Locate the cell with the specified text and output its [x, y] center coordinate. 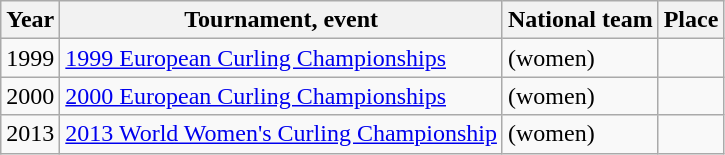
2013 [30, 134]
2000 European Curling Championships [282, 96]
National team [580, 20]
1999 European Curling Championships [282, 58]
2000 [30, 96]
2013 World Women's Curling Championship [282, 134]
Place [691, 20]
Tournament, event [282, 20]
Year [30, 20]
1999 [30, 58]
